Search for the cell housing the specified text and yield its (X, Y) center coordinate. 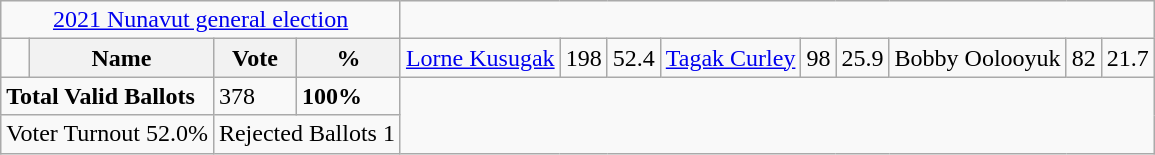
25.9 (862, 58)
Name (121, 58)
2021 Nunavut general election (201, 20)
Rejected Ballots 1 (306, 134)
Vote (254, 58)
21.7 (1128, 58)
52.4 (634, 58)
Voter Turnout 52.0% (108, 134)
198 (584, 58)
98 (818, 58)
Tagak Curley (730, 58)
Total Valid Ballots (108, 96)
100% (349, 96)
Bobby Oolooyuk (978, 58)
378 (254, 96)
Lorne Kusugak (480, 58)
82 (1084, 58)
% (349, 58)
